Output the (x, y) coordinate of the center of the cell containing the given text.  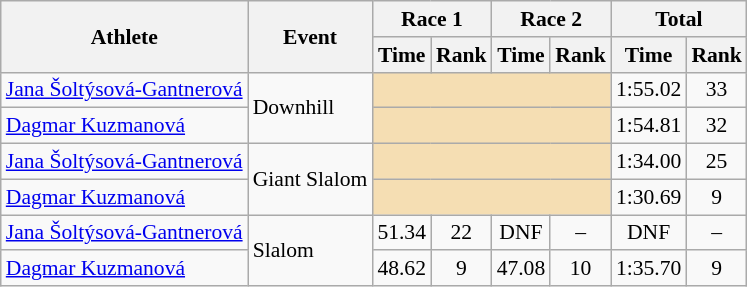
47.08 (522, 269)
51.34 (402, 233)
Race 1 (432, 19)
Slalom (310, 250)
1:34.00 (648, 162)
1:54.81 (648, 126)
1:30.69 (648, 197)
Downhill (310, 108)
25 (716, 162)
22 (462, 233)
32 (716, 126)
Event (310, 36)
Total (679, 19)
48.62 (402, 269)
1:35.70 (648, 269)
Giant Slalom (310, 180)
Athlete (124, 36)
Race 2 (552, 19)
33 (716, 90)
1:55.02 (648, 90)
10 (580, 269)
